Capture the cell that displays the provided text and extract its (x, y) central coordinate. 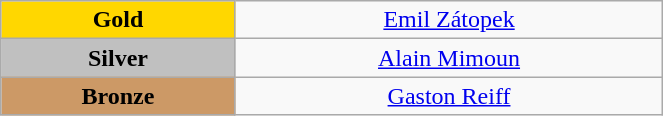
Gold (118, 20)
Emil Zátopek (449, 20)
Bronze (118, 96)
Alain Mimoun (449, 58)
Silver (118, 58)
Gaston Reiff (449, 96)
